Detect which cell encompasses the target text, then output its [X, Y] center coordinate. 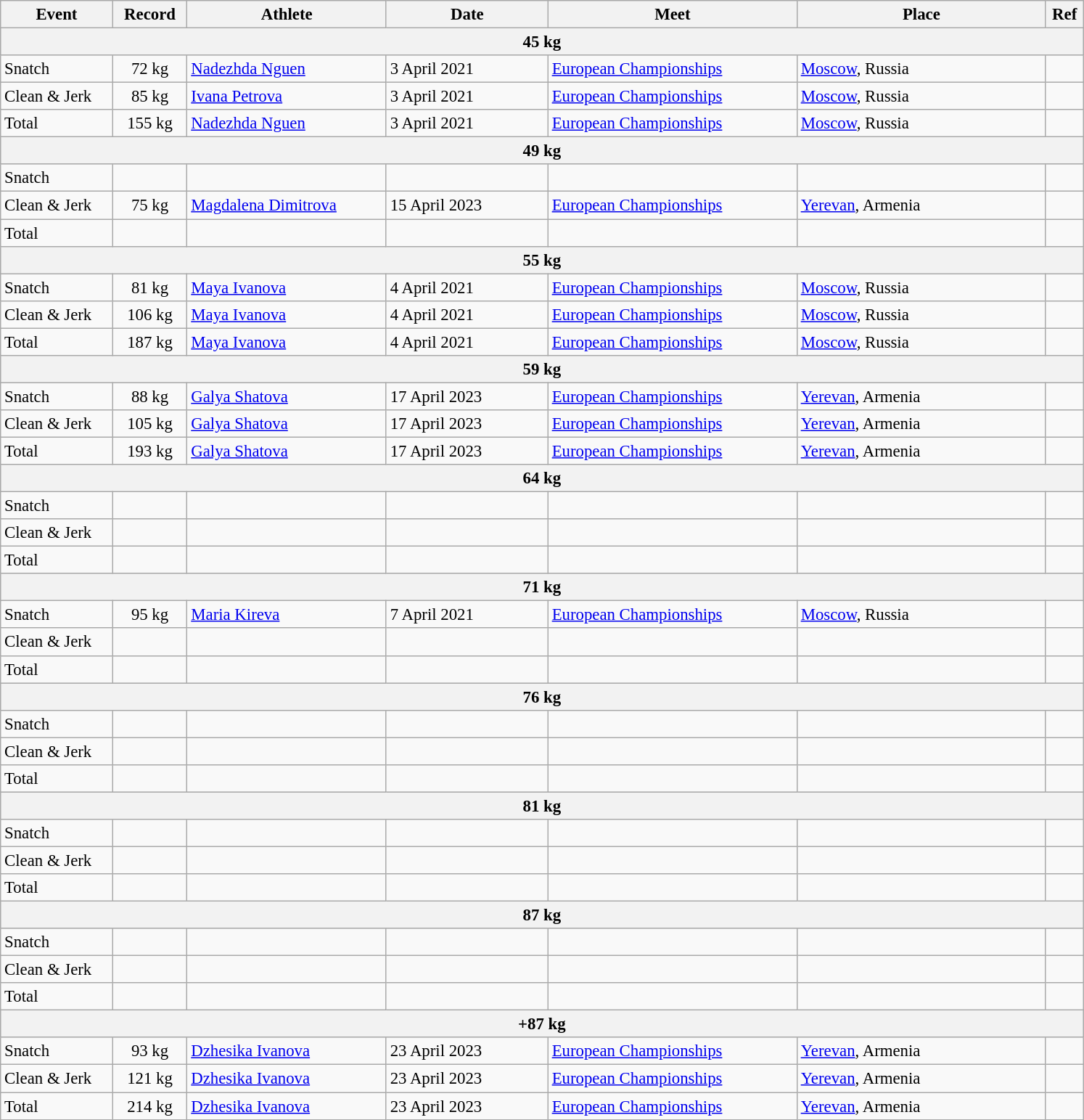
95 kg [149, 615]
187 kg [149, 342]
88 kg [149, 396]
Maria Kireva [287, 615]
49 kg [542, 151]
106 kg [149, 314]
Record [149, 15]
121 kg [149, 1079]
7 April 2021 [467, 615]
87 kg [542, 915]
55 kg [542, 260]
Date [467, 15]
64 kg [542, 478]
155 kg [149, 123]
59 kg [542, 369]
75 kg [149, 205]
71 kg [542, 587]
Ref [1064, 15]
Event [57, 15]
Athlete [287, 15]
45 kg [542, 42]
193 kg [149, 451]
72 kg [149, 69]
Magdalena Dimitrova [287, 205]
Meet [672, 15]
214 kg [149, 1106]
Ivana Petrova [287, 97]
Place [921, 15]
93 kg [149, 1052]
76 kg [542, 697]
+87 kg [542, 1024]
85 kg [149, 97]
105 kg [149, 424]
15 April 2023 [467, 205]
